Determine the (X, Y) coordinate at the center of the cell enclosing the given text.  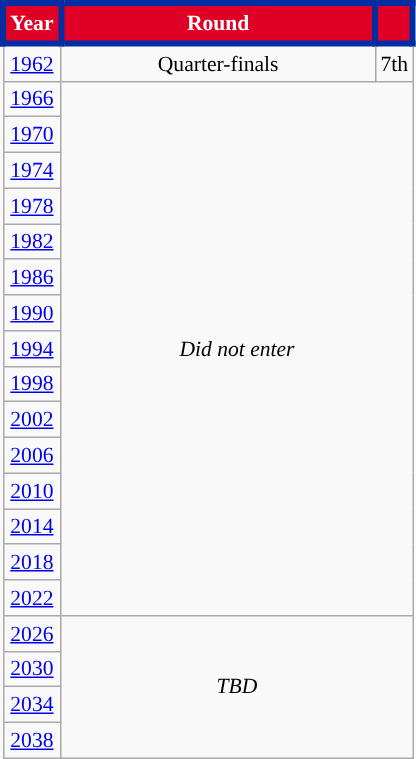
1966 (32, 99)
1994 (32, 349)
7th (394, 63)
1974 (32, 171)
2002 (32, 420)
1970 (32, 135)
TBD (237, 687)
1978 (32, 206)
Round (218, 23)
1998 (32, 384)
Quarter-finals (218, 63)
2038 (32, 741)
1982 (32, 242)
Did not enter (237, 348)
2030 (32, 669)
1990 (32, 313)
2022 (32, 598)
1962 (32, 63)
2034 (32, 705)
2006 (32, 456)
1986 (32, 278)
2014 (32, 527)
2018 (32, 563)
2010 (32, 491)
2026 (32, 634)
Year (32, 23)
